Return the (X, Y) coordinate for the center point of the cell that contains the specified text.  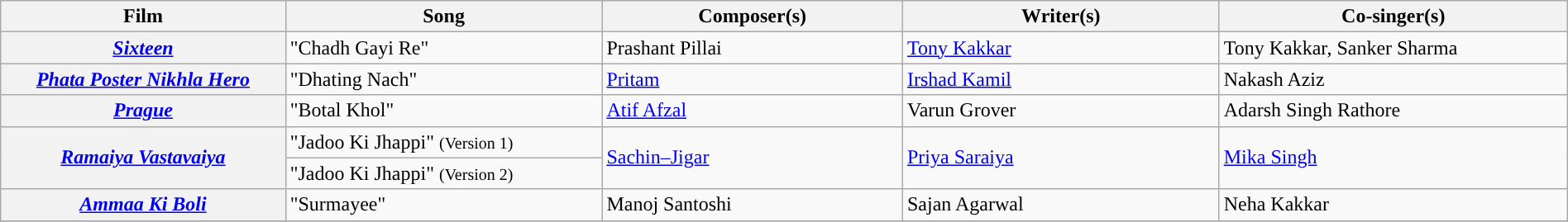
Prashant Pillai (753, 48)
"Jadoo Ki Jhappi" (Version 2) (443, 173)
Manoj Santoshi (753, 205)
Tony Kakkar (1060, 48)
Nakash Aziz (1393, 79)
Ammaa Ki Boli (143, 205)
Sixteen (143, 48)
Pritam (753, 79)
"Botal Khol" (443, 111)
Prague (143, 111)
Mika Singh (1393, 158)
Ramaiya Vastavaiya (143, 158)
Adarsh Singh Rathore (1393, 111)
Neha Kakkar (1393, 205)
Sajan Agarwal (1060, 205)
Composer(s) (753, 17)
Atif Afzal (753, 111)
Phata Poster Nikhla Hero (143, 79)
Irshad Kamil (1060, 79)
Writer(s) (1060, 17)
"Surmayee" (443, 205)
Sachin–Jigar (753, 158)
Tony Kakkar, Sanker Sharma (1393, 48)
Song (443, 17)
"Chadh Gayi Re" (443, 48)
Co-singer(s) (1393, 17)
"Jadoo Ki Jhappi" (Version 1) (443, 142)
Film (143, 17)
Varun Grover (1060, 111)
"Dhating Nach" (443, 79)
Priya Saraiya (1060, 158)
